Determine the (x, y) coordinate at the center of the cell enclosing the given text.  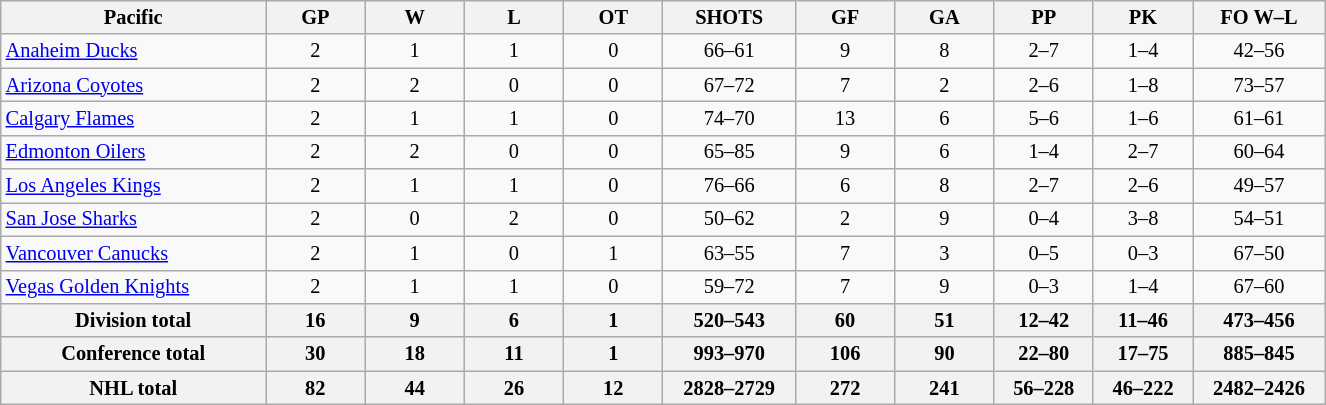
GP (316, 17)
67–72 (729, 85)
16 (316, 320)
473–456 (1260, 320)
63–55 (729, 253)
82 (316, 388)
L (514, 17)
Pacific (134, 17)
272 (844, 388)
90 (944, 354)
PK (1142, 17)
Calgary Flames (134, 118)
13 (844, 118)
Los Angeles Kings (134, 186)
2828–2729 (729, 388)
0–5 (1044, 253)
11–46 (1142, 320)
2482–2426 (1260, 388)
54–51 (1260, 219)
18 (414, 354)
66–61 (729, 51)
Vegas Golden Knights (134, 287)
61–61 (1260, 118)
12 (614, 388)
Vancouver Canucks (134, 253)
67–50 (1260, 253)
17–75 (1142, 354)
22–80 (1044, 354)
1–6 (1142, 118)
42–56 (1260, 51)
GF (844, 17)
3 (944, 253)
76–66 (729, 186)
56–228 (1044, 388)
65–85 (729, 152)
885–845 (1260, 354)
44 (414, 388)
46–222 (1142, 388)
San Jose Sharks (134, 219)
5–6 (1044, 118)
Edmonton Oilers (134, 152)
74–70 (729, 118)
73–57 (1260, 85)
3–8 (1142, 219)
1–8 (1142, 85)
520–543 (729, 320)
SHOTS (729, 17)
Conference total (134, 354)
12–42 (1044, 320)
241 (944, 388)
NHL total (134, 388)
106 (844, 354)
30 (316, 354)
49–57 (1260, 186)
Anaheim Ducks (134, 51)
60–64 (1260, 152)
26 (514, 388)
11 (514, 354)
51 (944, 320)
0–4 (1044, 219)
PP (1044, 17)
FO W–L (1260, 17)
67–60 (1260, 287)
W (414, 17)
Arizona Coyotes (134, 85)
50–62 (729, 219)
GA (944, 17)
60 (844, 320)
993–970 (729, 354)
OT (614, 17)
59–72 (729, 287)
Division total (134, 320)
